Output the (x, y) coordinate of the center of the cell containing the given text.  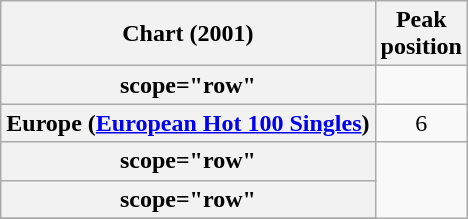
Europe (European Hot 100 Singles) (188, 123)
Chart (2001) (188, 34)
Peakposition (421, 34)
6 (421, 123)
